Locate the cell with the specified text and output its (X, Y) center coordinate. 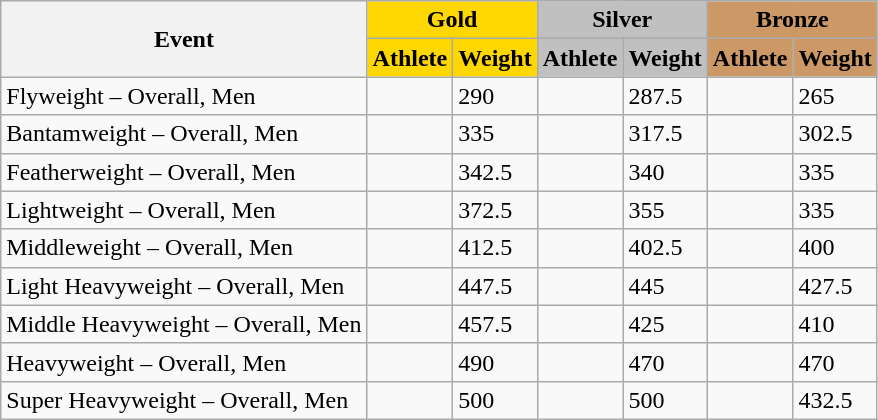
Flyweight – Overall, Men (184, 96)
447.5 (495, 286)
340 (665, 172)
Super Heavyweight – Overall, Men (184, 400)
302.5 (835, 134)
402.5 (665, 248)
427.5 (835, 286)
372.5 (495, 210)
Lightweight – Overall, Men (184, 210)
425 (665, 324)
412.5 (495, 248)
400 (835, 248)
Heavyweight – Overall, Men (184, 362)
410 (835, 324)
Bantamweight – Overall, Men (184, 134)
Event (184, 39)
265 (835, 96)
Bronze (792, 20)
445 (665, 286)
355 (665, 210)
Middle Heavyweight – Overall, Men (184, 324)
287.5 (665, 96)
Middleweight – Overall, Men (184, 248)
457.5 (495, 324)
Silver (622, 20)
490 (495, 362)
317.5 (665, 134)
432.5 (835, 400)
Featherweight – Overall, Men (184, 172)
290 (495, 96)
342.5 (495, 172)
Light Heavyweight – Overall, Men (184, 286)
Gold (452, 20)
